From the cell containing the given text, extract its center point as (x, y) coordinate. 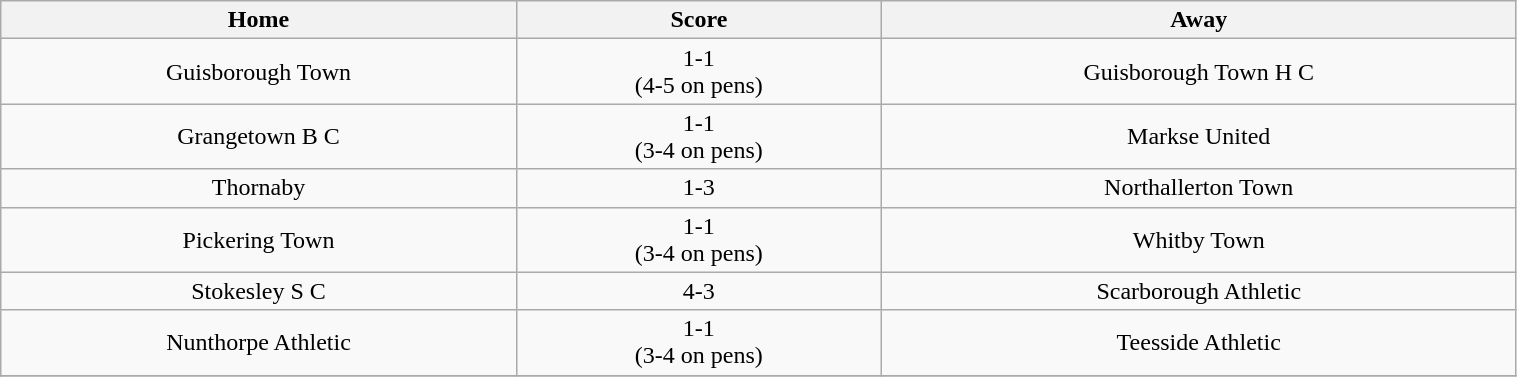
1-1(4-5 on pens) (698, 72)
Scarborough Athletic (1198, 291)
Guisborough Town H C (1198, 72)
Pickering Town (259, 240)
Away (1198, 20)
Nunthorpe Athletic (259, 342)
Whitby Town (1198, 240)
Teesside Athletic (1198, 342)
Guisborough Town (259, 72)
Home (259, 20)
Markse United (1198, 136)
4-3 (698, 291)
Northallerton Town (1198, 188)
Stokesley S C (259, 291)
Score (698, 20)
Thornaby (259, 188)
1-3 (698, 188)
Grangetown B C (259, 136)
